From the cell containing the given text, extract its center point as (X, Y) coordinate. 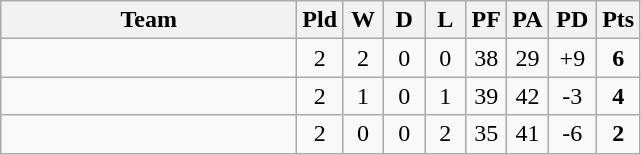
6 (618, 58)
41 (528, 134)
W (364, 20)
-6 (572, 134)
Pld (320, 20)
42 (528, 96)
39 (486, 96)
PF (486, 20)
38 (486, 58)
L (446, 20)
PA (528, 20)
35 (486, 134)
4 (618, 96)
D (404, 20)
Team (149, 20)
Pts (618, 20)
-3 (572, 96)
29 (528, 58)
+9 (572, 58)
PD (572, 20)
